Return the [X, Y] coordinate for the center point of the cell that contains the specified text.  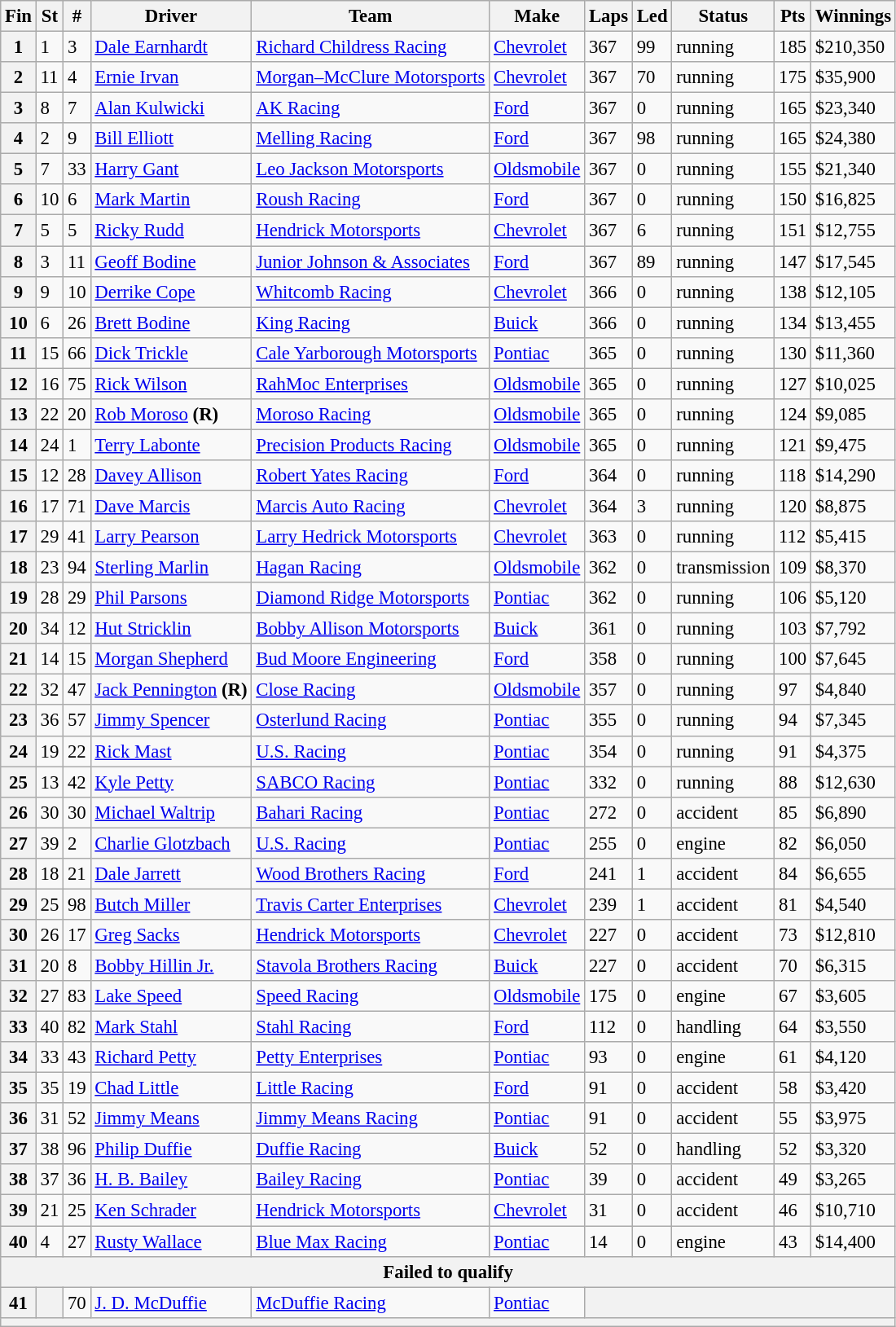
42 [77, 782]
Wood Brothers Racing [371, 874]
Status [723, 16]
St [49, 16]
Roush Racing [371, 200]
Petty Enterprises [371, 1057]
King Racing [371, 323]
93 [609, 1057]
$3,265 [853, 1180]
$14,400 [853, 1241]
363 [609, 537]
64 [793, 1027]
73 [793, 935]
# [77, 16]
$9,475 [853, 445]
Bailey Racing [371, 1180]
$23,340 [853, 108]
272 [609, 812]
Driver [171, 16]
Morgan–McClure Motorsports [371, 77]
Terry Labonte [171, 445]
84 [793, 874]
Philip Duffie [171, 1149]
$3,605 [853, 996]
$6,315 [853, 965]
147 [793, 261]
Speed Racing [371, 996]
49 [793, 1180]
Winnings [853, 16]
55 [793, 1118]
$11,360 [853, 353]
$6,890 [853, 812]
Larry Hedrick Motorsports [371, 537]
Bobby Hillin Jr. [171, 965]
Harry Gant [171, 169]
SABCO Racing [371, 782]
Pts [793, 16]
$4,840 [853, 690]
$6,655 [853, 874]
Charlie Glotzbach [171, 843]
$10,025 [853, 384]
$210,350 [853, 47]
354 [609, 751]
Blue Max Racing [371, 1241]
Brett Bodine [171, 323]
97 [793, 690]
Cale Yarborough Motorsports [371, 353]
Rick Mast [171, 751]
AK Racing [371, 108]
$35,900 [853, 77]
Geoff Bodine [171, 261]
134 [793, 323]
Greg Sacks [171, 935]
Junior Johnson & Associates [371, 261]
McDuffie Racing [371, 1303]
$3,975 [853, 1118]
127 [793, 384]
H. B. Bailey [171, 1180]
Led [652, 16]
Lake Speed [171, 996]
241 [609, 874]
$14,290 [853, 476]
Richard Petty [171, 1057]
361 [609, 629]
255 [609, 843]
$3,320 [853, 1149]
Dale Earnhardt [171, 47]
$4,540 [853, 904]
46 [793, 1211]
Ricky Rudd [171, 231]
118 [793, 476]
Kyle Petty [171, 782]
Jimmy Spencer [171, 721]
Whitcomb Racing [371, 292]
Stahl Racing [371, 1027]
Fin [19, 16]
120 [793, 506]
Hagan Racing [371, 568]
Sterling Marlin [171, 568]
$9,085 [853, 415]
Dick Trickle [171, 353]
Davey Allison [171, 476]
Chad Little [171, 1088]
Precision Products Racing [371, 445]
Larry Pearson [171, 537]
47 [77, 690]
358 [609, 659]
357 [609, 690]
$12,105 [853, 292]
83 [77, 996]
Stavola Brothers Racing [371, 965]
Moroso Racing [371, 415]
Make [538, 16]
88 [793, 782]
Jimmy Means [171, 1118]
Diamond Ridge Motorsports [371, 598]
96 [77, 1149]
Ken Schrader [171, 1211]
transmission [723, 568]
$5,415 [853, 537]
Little Racing [371, 1088]
Robert Yates Racing [371, 476]
Dale Jarrett [171, 874]
Richard Childress Racing [371, 47]
$12,630 [853, 782]
66 [77, 353]
Dave Marcis [171, 506]
332 [609, 782]
Jimmy Means Racing [371, 1118]
$16,825 [853, 200]
Michael Waltrip [171, 812]
124 [793, 415]
$4,375 [853, 751]
109 [793, 568]
Team [371, 16]
355 [609, 721]
Jack Pennington (R) [171, 690]
$6,050 [853, 843]
Mark Martin [171, 200]
121 [793, 445]
99 [652, 47]
239 [609, 904]
$7,792 [853, 629]
67 [793, 996]
J. D. McDuffie [171, 1303]
$7,645 [853, 659]
Marcis Auto Racing [371, 506]
89 [652, 261]
Alan Kulwicki [171, 108]
58 [793, 1088]
$17,545 [853, 261]
Close Racing [371, 690]
Rick Wilson [171, 384]
71 [77, 506]
Derrike Cope [171, 292]
Bahari Racing [371, 812]
Bud Moore Engineering [371, 659]
$10,710 [853, 1211]
57 [77, 721]
100 [793, 659]
Failed to qualify [448, 1272]
81 [793, 904]
Bobby Allison Motorsports [371, 629]
130 [793, 353]
75 [77, 384]
Hut Stricklin [171, 629]
Bill Elliott [171, 138]
$5,120 [853, 598]
151 [793, 231]
$3,550 [853, 1027]
Phil Parsons [171, 598]
$8,370 [853, 568]
103 [793, 629]
Rob Moroso (R) [171, 415]
Laps [609, 16]
Morgan Shepherd [171, 659]
106 [793, 598]
Ernie Irvan [171, 77]
Rusty Wallace [171, 1241]
$3,420 [853, 1088]
$8,875 [853, 506]
$13,455 [853, 323]
85 [793, 812]
138 [793, 292]
185 [793, 47]
Duffie Racing [371, 1149]
150 [793, 200]
Melling Racing [371, 138]
$7,345 [853, 721]
RahMoc Enterprises [371, 384]
Osterlund Racing [371, 721]
$24,380 [853, 138]
Mark Stahl [171, 1027]
61 [793, 1057]
$12,810 [853, 935]
155 [793, 169]
Leo Jackson Motorsports [371, 169]
$12,755 [853, 231]
Butch Miller [171, 904]
Travis Carter Enterprises [371, 904]
$4,120 [853, 1057]
$21,340 [853, 169]
